From the cell containing the given text, extract its center point as [X, Y] coordinate. 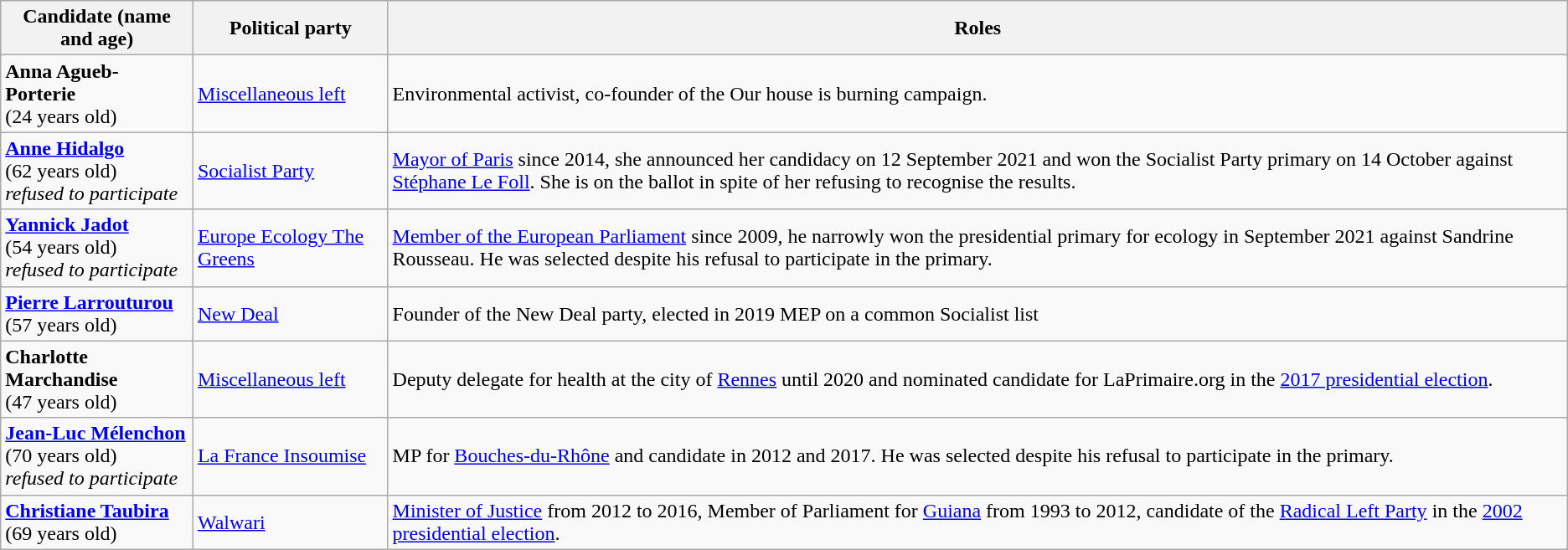
Socialist Party [290, 171]
Charlotte Marchandise(47 years old) [97, 379]
Europe Ecology The Greens [290, 248]
Jean-Luc Mélenchon(70 years old)refused to participate [97, 456]
Roles [977, 28]
La France Insoumise [290, 456]
Candidate (name and age) [97, 28]
Founder of the New Deal party, elected in 2019 MEP on a common Socialist list [977, 313]
Anna Agueb-Porterie(24 years old) [97, 94]
Yannick Jadot(54 years old)refused to participate [97, 248]
Walwari [290, 522]
New Deal [290, 313]
MP for Bouches-du-Rhône and candidate in 2012 and 2017. He was selected despite his refusal to participate in the primary. [977, 456]
Environmental activist, co-founder of the Our house is burning campaign. [977, 94]
Pierre Larrouturou(57 years old) [97, 313]
Christiane Taubira(69 years old) [97, 522]
Political party [290, 28]
Anne Hidalgo(62 years old)refused to participate [97, 171]
Deputy delegate for health at the city of Rennes until 2020 and nominated candidate for LaPrimaire.org in the 2017 presidential election. [977, 379]
